Determine the [X, Y] coordinate at the center of the cell enclosing the given text.  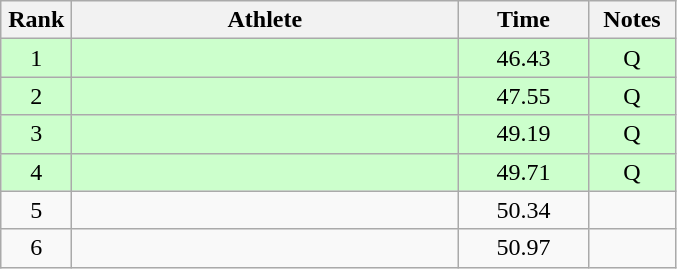
3 [36, 134]
5 [36, 210]
Athlete [265, 20]
50.97 [524, 248]
47.55 [524, 96]
1 [36, 58]
49.71 [524, 172]
2 [36, 96]
Rank [36, 20]
6 [36, 248]
Time [524, 20]
46.43 [524, 58]
50.34 [524, 210]
Notes [632, 20]
4 [36, 172]
49.19 [524, 134]
